Locate the cell with the specified text and output its [x, y] center coordinate. 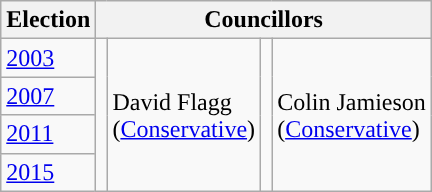
2011 [48, 134]
2003 [48, 58]
2015 [48, 172]
Councillors [264, 20]
2007 [48, 96]
Election [48, 20]
Colin Jamieson(Conservative) [352, 115]
David Flagg(Conservative) [184, 115]
